Locate the cell with the specified text and output its (X, Y) center coordinate. 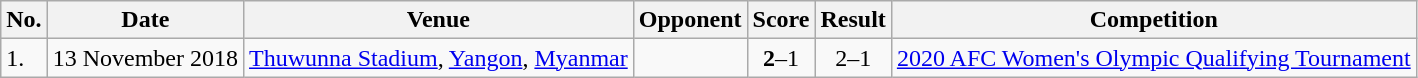
Score (781, 20)
Venue (439, 20)
2020 AFC Women's Olympic Qualifying Tournament (1154, 58)
Opponent (690, 20)
13 November 2018 (145, 58)
Result (853, 20)
Date (145, 20)
1. (24, 58)
No. (24, 20)
Thuwunna Stadium, Yangon, Myanmar (439, 58)
Competition (1154, 20)
